Return the (x, y) coordinate for the center point of the cell that contains the specified text.  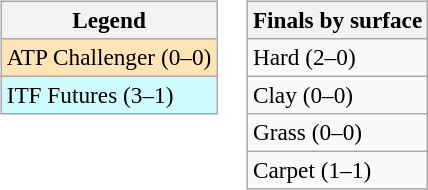
ITF Futures (3–1) (108, 95)
Grass (0–0) (337, 133)
Legend (108, 20)
Clay (0–0) (337, 95)
Finals by surface (337, 20)
Hard (2–0) (337, 57)
Carpet (1–1) (337, 171)
ATP Challenger (0–0) (108, 57)
